Detect which cell encompasses the target text, then output its [X, Y] center coordinate. 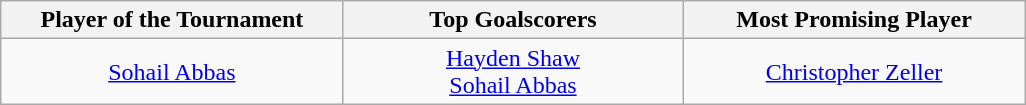
Christopher Zeller [854, 72]
Most Promising Player [854, 20]
Top Goalscorers [512, 20]
Player of the Tournament [172, 20]
Sohail Abbas [172, 72]
Hayden Shaw Sohail Abbas [512, 72]
